Pinpoint the cell where the given text exists, returning its [x, y] midpoint coordinate. 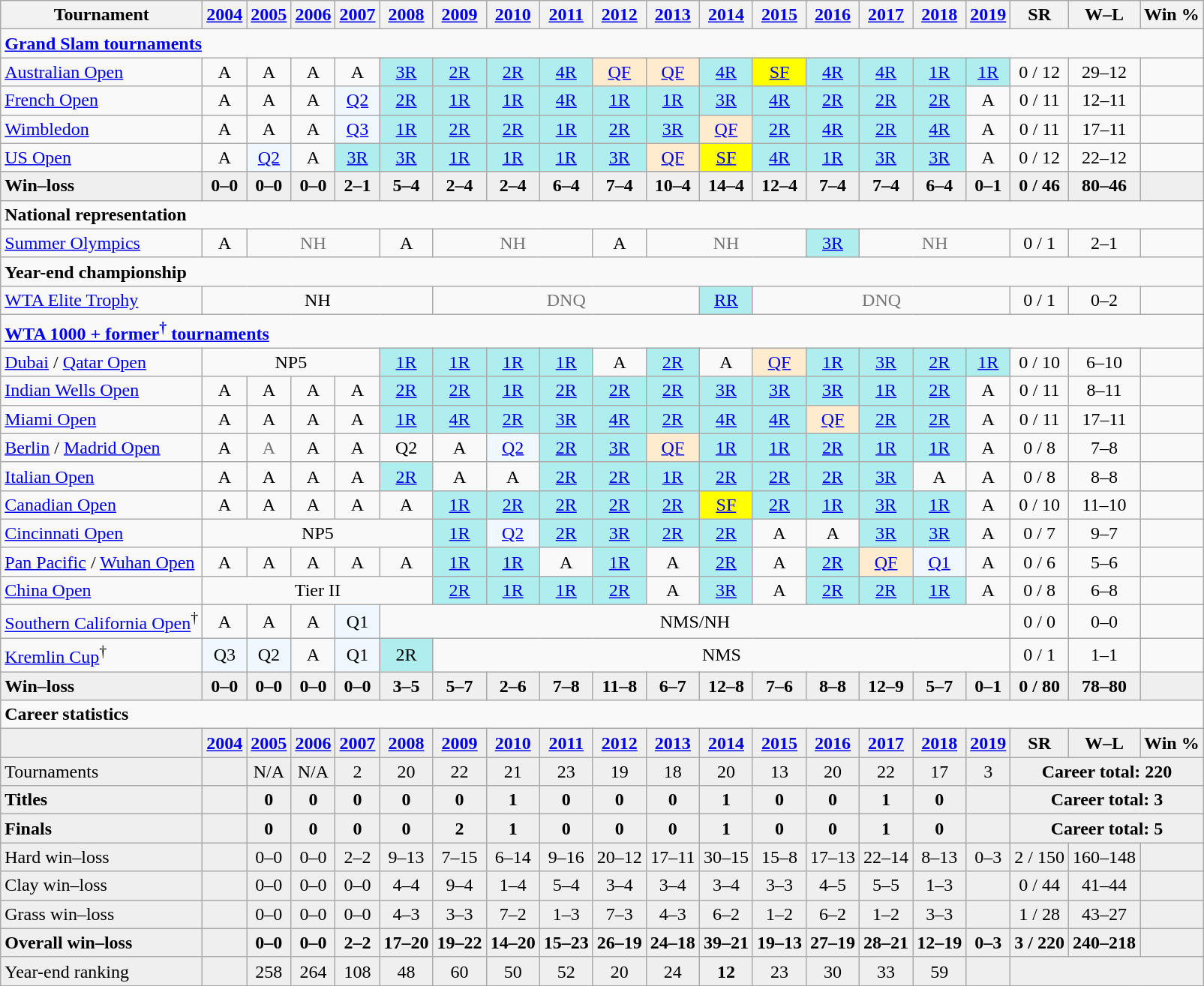
0 / 44 [1040, 886]
1 / 28 [1040, 914]
14–4 [726, 186]
52 [566, 971]
3 / 220 [1040, 943]
41–44 [1104, 886]
NMS/NH [695, 622]
48 [407, 971]
264 [314, 971]
0 / 0 [1040, 622]
30–15 [726, 857]
6–14 [513, 857]
1–4 [513, 886]
28–21 [887, 943]
WTA Elite Trophy [102, 300]
Kremlin Cup† [102, 655]
24–18 [672, 943]
13 [779, 772]
0 / 7 [1040, 533]
0 / 80 [1040, 686]
Overall win–loss [102, 943]
5–6 [1104, 562]
Canadian Open [102, 505]
80–46 [1104, 186]
22–12 [1104, 157]
12–9 [887, 686]
Grass win–loss [102, 914]
15–23 [566, 943]
17 [939, 772]
US Open [102, 157]
Cincinnati Open [102, 533]
RR [726, 300]
12–19 [939, 943]
59 [939, 971]
WTA 1000 + former† tournaments [602, 331]
6–7 [672, 686]
26–19 [620, 943]
60 [459, 971]
12–11 [1104, 100]
Italian Open [102, 476]
7–15 [459, 857]
1–1 [1104, 655]
China Open [102, 590]
French Open [102, 100]
108 [357, 971]
18 [672, 772]
12–4 [779, 186]
19–13 [779, 943]
11–8 [620, 686]
Dubai / Qatar Open [102, 362]
Southern California Open† [102, 622]
Hard win–loss [102, 857]
160–148 [1104, 857]
17–20 [407, 943]
6–8 [1104, 590]
7–2 [513, 914]
7–3 [620, 914]
6–10 [1104, 362]
78–80 [1104, 686]
30 [833, 971]
24 [672, 971]
29–12 [1104, 72]
Career total: 5 [1107, 829]
Finals [102, 829]
39–21 [726, 943]
9–4 [459, 886]
Miami Open [102, 419]
Tier II [318, 590]
Year-end ranking [102, 971]
12 [726, 971]
19–22 [459, 943]
19 [620, 772]
9–13 [407, 857]
Pan Pacific / Wuhan Open [102, 562]
9–7 [1104, 533]
17–13 [833, 857]
8–11 [1104, 391]
4–5 [833, 886]
Summer Olympics [102, 243]
Australian Open [102, 72]
Titles [102, 800]
240–218 [1104, 943]
15–8 [779, 857]
Tournaments [102, 772]
National representation [602, 214]
Career total: 3 [1107, 800]
3 [989, 772]
20–12 [620, 857]
0–2 [1104, 300]
Year-end championship [602, 271]
Berlin / Madrid Open [102, 448]
12–8 [726, 686]
258 [269, 971]
NMS [722, 655]
Clay win–loss [102, 886]
5–5 [887, 886]
27–19 [833, 943]
2–6 [513, 686]
0 / 46 [1040, 186]
11–10 [1104, 505]
22–14 [887, 857]
14–20 [513, 943]
8–13 [939, 857]
Career total: 220 [1107, 772]
Tournament [102, 15]
43–27 [1104, 914]
Career statistics [602, 715]
21 [513, 772]
4–4 [407, 886]
Grand Slam tournaments [602, 43]
50 [513, 971]
9–16 [566, 857]
Indian Wells Open [102, 391]
33 [887, 971]
0 / 6 [1040, 562]
Wimbledon [102, 129]
3–5 [407, 686]
7–6 [779, 686]
2 / 150 [1040, 857]
10–4 [672, 186]
